Return (x, y) of the center of cell containing provided text 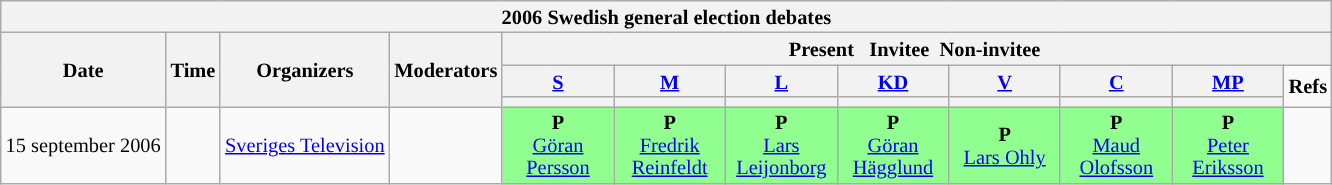
PPeter Eriksson (1228, 144)
PMaud Olofsson (1116, 144)
L (781, 81)
PLars Ohly (1005, 144)
Organizers (304, 69)
KD (893, 81)
PGöran Persson (558, 144)
Moderators (446, 69)
15 september 2006 (84, 144)
Refs (1308, 86)
PLars Leijonborg (781, 144)
2006 Swedish general election debates (666, 16)
S (558, 81)
C (1116, 81)
M (670, 81)
PGöran Hägglund (893, 144)
Date (84, 69)
V (1005, 81)
MP (1228, 81)
Sveriges Television (304, 144)
Present Invitee Non-invitee (917, 48)
PFredrik Reinfeldt (670, 144)
Time (194, 69)
